Scan for the cell matching the given text and deliver its (X, Y) coordinate at center. 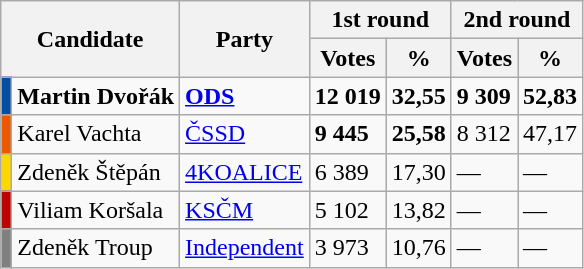
25,58 (418, 134)
Candidate (90, 39)
Independent (245, 248)
3 973 (348, 248)
9 445 (348, 134)
Zdeněk Troup (96, 248)
Karel Vachta (96, 134)
1st round (380, 20)
9 309 (484, 96)
Martin Dvořák (96, 96)
12 019 (348, 96)
8 312 (484, 134)
Zdeněk Štěpán (96, 172)
17,30 (418, 172)
32,55 (418, 96)
6 389 (348, 172)
4KOALICE (245, 172)
2nd round (516, 20)
KSČM (245, 210)
13,82 (418, 210)
5 102 (348, 210)
Party (245, 39)
52,83 (550, 96)
Viliam Koršala (96, 210)
47,17 (550, 134)
ODS (245, 96)
10,76 (418, 248)
ČSSD (245, 134)
